From the cell containing the given text, extract its center point as (x, y) coordinate. 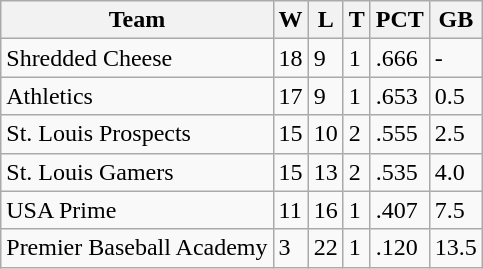
2.5 (456, 134)
11 (290, 210)
.666 (400, 58)
13.5 (456, 248)
Premier Baseball Academy (137, 248)
10 (326, 134)
4.0 (456, 172)
17 (290, 96)
USA Prime (137, 210)
.407 (400, 210)
16 (326, 210)
- (456, 58)
3 (290, 248)
0.5 (456, 96)
Athletics (137, 96)
GB (456, 20)
.653 (400, 96)
Shredded Cheese (137, 58)
22 (326, 248)
Team (137, 20)
13 (326, 172)
St. Louis Gamers (137, 172)
W (290, 20)
L (326, 20)
T (356, 20)
.535 (400, 172)
St. Louis Prospects (137, 134)
.120 (400, 248)
18 (290, 58)
PCT (400, 20)
7.5 (456, 210)
.555 (400, 134)
